Identify which cell holds the provided text, then report its [X, Y] central coordinate. 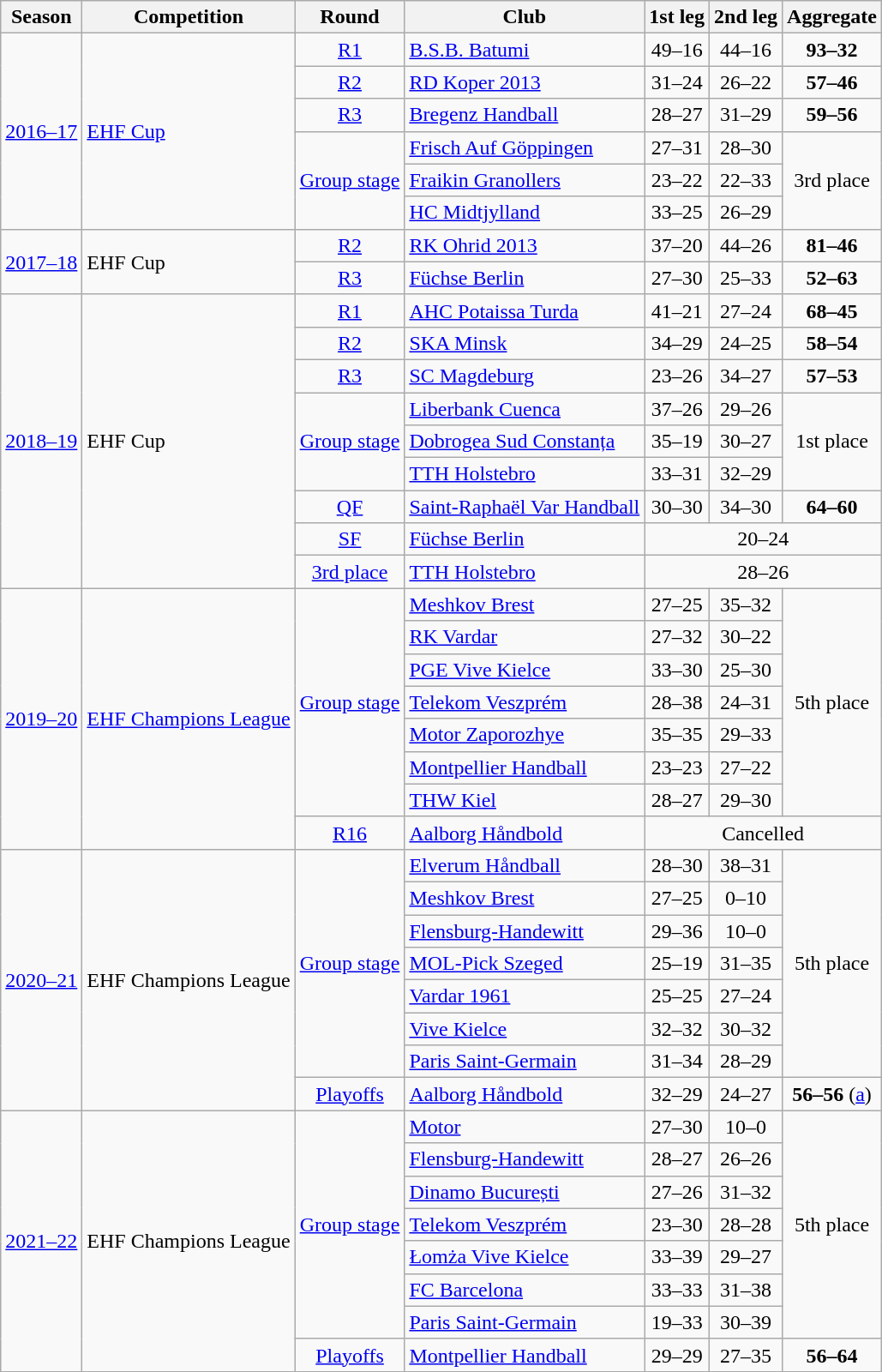
33–33 [677, 1290]
27–26 [677, 1192]
29–26 [746, 409]
30–27 [746, 442]
23–22 [677, 180]
33–25 [677, 213]
29–33 [746, 735]
Vardar 1961 [525, 996]
19–33 [677, 1322]
Dinamo București [525, 1192]
38–31 [746, 865]
2016–17 [41, 131]
28–38 [677, 702]
58–54 [832, 343]
31–24 [677, 82]
Elverum Håndball [525, 865]
Competition [189, 17]
2021–22 [41, 1241]
FC Barcelona [525, 1290]
28–28 [746, 1225]
Aggregate [832, 17]
27–32 [677, 637]
RD Koper 2013 [525, 82]
31–38 [746, 1290]
Round [350, 17]
RK Ohrid 2013 [525, 245]
2018–19 [41, 441]
Bregenz Handball [525, 115]
34–30 [746, 507]
23–23 [677, 767]
25–30 [746, 670]
41–21 [677, 310]
MOL-Pick Szeged [525, 964]
2019–20 [41, 719]
HC Midtjylland [525, 213]
49–16 [677, 50]
57–46 [832, 82]
35–19 [677, 442]
Vive Kielce [525, 1029]
2020–21 [41, 979]
Motor [525, 1127]
20–24 [763, 539]
Fraikin Granollers [525, 180]
22–33 [746, 180]
Season [41, 17]
31–34 [677, 1062]
Cancelled [763, 833]
56–56 (a) [832, 1094]
Frisch Auf Göppingen [525, 147]
57–53 [832, 376]
29–29 [677, 1355]
AHC Potaissa Turda [525, 310]
1st leg [677, 17]
Club [525, 17]
37–20 [677, 245]
23–30 [677, 1225]
25–33 [746, 278]
27–22 [746, 767]
30–22 [746, 637]
0–10 [746, 898]
B.S.B. Batumi [525, 50]
Motor Zaporozhye [525, 735]
32–32 [677, 1029]
24–27 [746, 1094]
1st place [832, 442]
Saint-Raphaël Var Handball [525, 507]
26–22 [746, 82]
31–29 [746, 115]
44–26 [746, 245]
93–32 [832, 50]
Liberbank Cuenca [525, 409]
35–35 [677, 735]
SKA Minsk [525, 343]
24–31 [746, 702]
29–36 [677, 930]
31–32 [746, 1192]
68–45 [832, 310]
THW Kiel [525, 800]
25–25 [677, 996]
28–29 [746, 1062]
24–25 [746, 343]
PGE Vive Kielce [525, 670]
QF [350, 507]
33–30 [677, 670]
Dobrogea Sud Constanța [525, 442]
29–27 [746, 1257]
2nd leg [746, 17]
37–26 [677, 409]
44–16 [746, 50]
Łomża Vive Kielce [525, 1257]
31–35 [746, 964]
59–56 [832, 115]
81–46 [832, 245]
25–19 [677, 964]
34–29 [677, 343]
26–29 [746, 213]
52–63 [832, 278]
23–26 [677, 376]
29–30 [746, 800]
30–30 [677, 507]
R16 [350, 833]
SF [350, 539]
64–60 [832, 507]
33–31 [677, 474]
33–39 [677, 1257]
27–35 [746, 1355]
26–26 [746, 1159]
56–64 [832, 1355]
35–32 [746, 605]
RK Vardar [525, 637]
30–32 [746, 1029]
34–27 [746, 376]
2017–18 [41, 262]
30–39 [746, 1322]
SC Magdeburg [525, 376]
28–26 [763, 572]
27–31 [677, 147]
